Output the (x, y) coordinate of the center of the cell containing the given text.  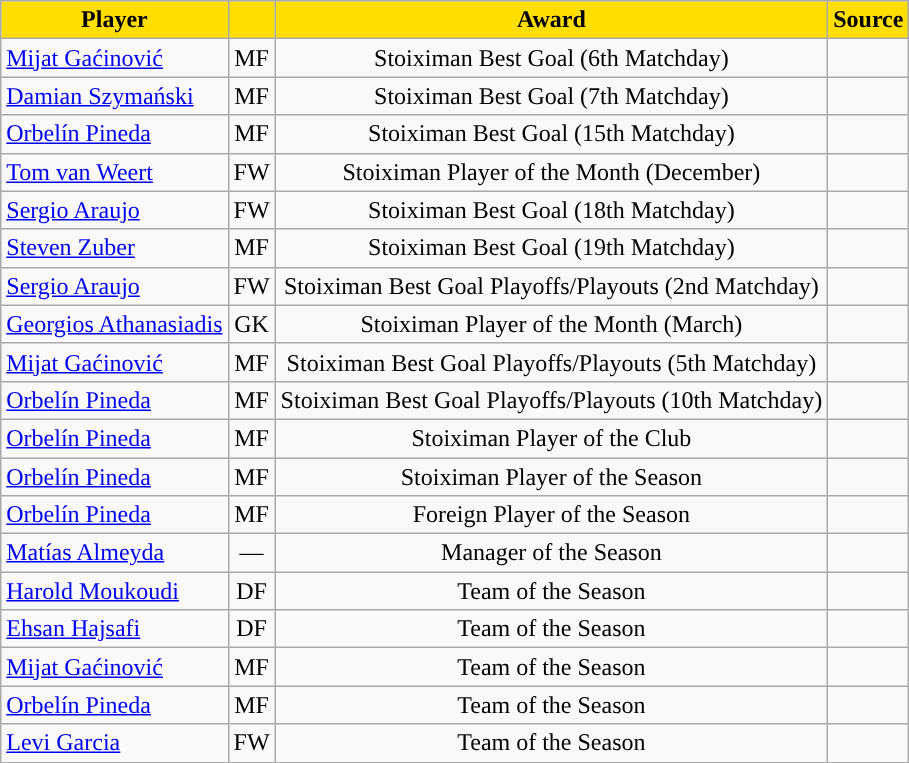
Tom van Weert (114, 172)
— (252, 553)
Stoiximan Best Goal (18th Matchday) (552, 210)
Stoiximan Best Goal (7th Matchday) (552, 96)
Source (868, 20)
Manager of the Season (552, 553)
Levi Garcia (114, 743)
GK (252, 324)
Stoiximan Best Goal (15th Matchday) (552, 134)
Award (552, 20)
Georgios Athanasiadis (114, 324)
Ehsan Hajsafi (114, 629)
Stoiximan Player of the Season (552, 477)
Stoiximan Best Goal (19th Matchday) (552, 248)
Stoiximan Player of the Club (552, 438)
Stoiximan Player of the Month (December) (552, 172)
Damian Szymański (114, 96)
Harold Moukoudi (114, 591)
Stoiximan Best Goal Playoffs/Playouts (5th Matchday) (552, 362)
Stoiximan Best Goal (6th Matchday) (552, 58)
Foreign Player of the Season (552, 515)
Steven Zuber (114, 248)
Stoiximan Best Goal Playoffs/Playouts (2nd Matchday) (552, 286)
Matías Almeyda (114, 553)
Player (114, 20)
Stoiximan Best Goal Playoffs/Playouts (10th Matchday) (552, 400)
Stoiximan Player of the Month (March) (552, 324)
